Locate the cell with the specified text and output its (X, Y) center coordinate. 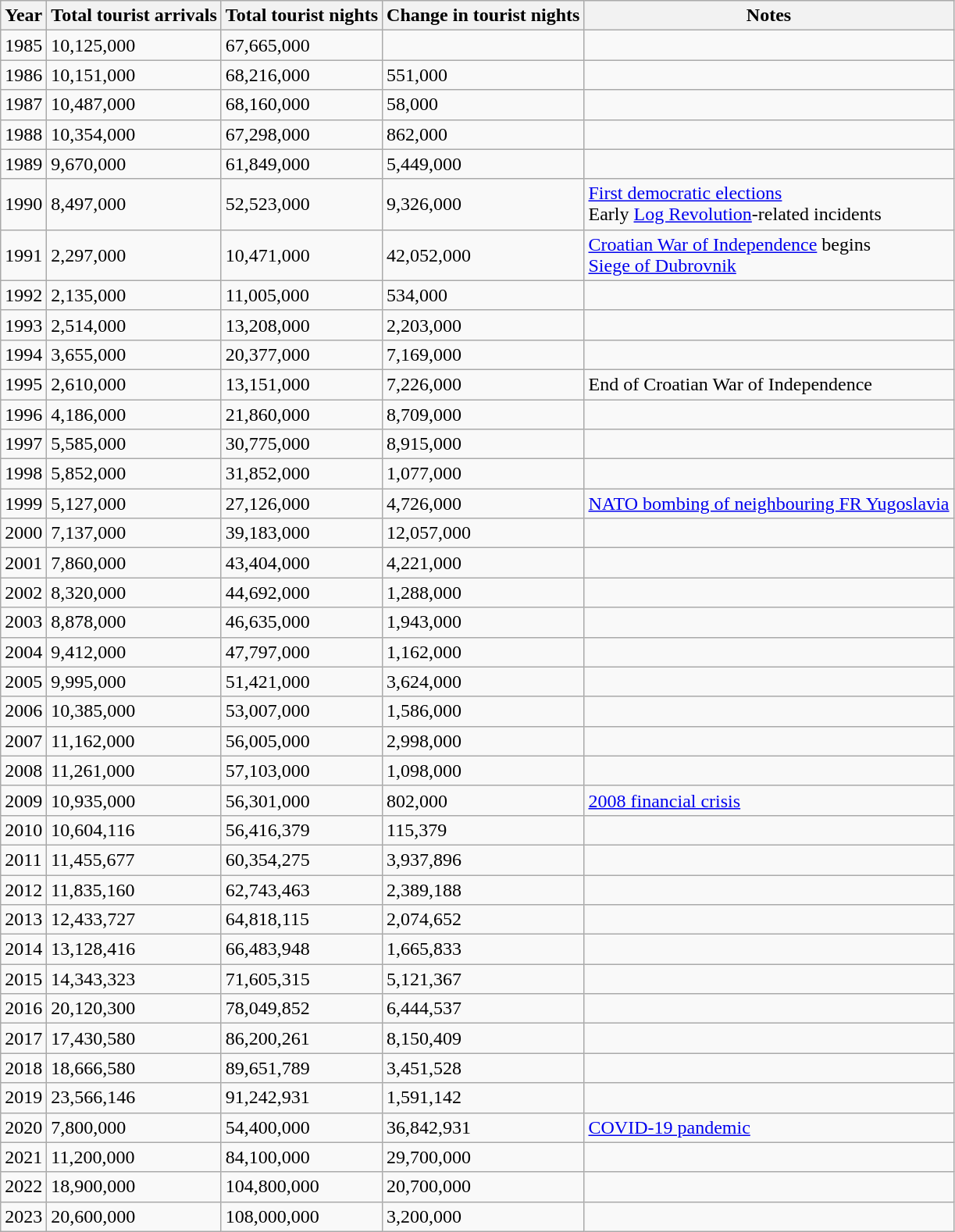
3,655,000 (134, 354)
8,878,000 (134, 622)
NATO bombing of neighbouring FR Yugoslavia (768, 504)
1987 (23, 105)
534,000 (483, 295)
2,514,000 (134, 325)
3,624,000 (483, 682)
Change in tourist nights (483, 16)
2007 (23, 741)
1999 (23, 504)
104,800,000 (301, 1187)
13,208,000 (301, 325)
30,775,000 (301, 444)
44,692,000 (301, 593)
2013 (23, 920)
39,183,000 (301, 533)
51,421,000 (301, 682)
10,151,000 (134, 75)
10,125,000 (134, 45)
9,326,000 (483, 205)
2002 (23, 593)
2011 (23, 860)
1,665,833 (483, 949)
43,404,000 (301, 563)
1988 (23, 134)
2,297,000 (134, 255)
115,379 (483, 830)
1989 (23, 164)
Total tourist nights (301, 16)
1985 (23, 45)
11,162,000 (134, 741)
3,937,896 (483, 860)
57,103,000 (301, 771)
2,203,000 (483, 325)
1992 (23, 295)
11,455,677 (134, 860)
29,700,000 (483, 1157)
10,935,000 (134, 800)
1991 (23, 255)
2017 (23, 1038)
20,700,000 (483, 1187)
56,301,000 (301, 800)
58,000 (483, 105)
2015 (23, 979)
802,000 (483, 800)
68,216,000 (301, 75)
18,666,580 (134, 1068)
11,200,000 (134, 1157)
2008 financial crisis (768, 800)
68,160,000 (301, 105)
4,186,000 (134, 415)
7,860,000 (134, 563)
1994 (23, 354)
8,150,409 (483, 1038)
Notes (768, 16)
54,400,000 (301, 1127)
2,135,000 (134, 295)
27,126,000 (301, 504)
6,444,537 (483, 1009)
10,385,000 (134, 711)
862,000 (483, 134)
56,005,000 (301, 741)
2,389,188 (483, 889)
1,586,000 (483, 711)
4,726,000 (483, 504)
2009 (23, 800)
91,242,931 (301, 1098)
7,169,000 (483, 354)
61,849,000 (301, 164)
1,591,142 (483, 1098)
5,585,000 (134, 444)
47,797,000 (301, 652)
64,818,115 (301, 920)
10,471,000 (301, 255)
551,000 (483, 75)
1996 (23, 415)
7,137,000 (134, 533)
First democratic electionsEarly Log Revolution-related incidents (768, 205)
2,610,000 (134, 384)
2014 (23, 949)
9,670,000 (134, 164)
2004 (23, 652)
12,433,727 (134, 920)
9,995,000 (134, 682)
53,007,000 (301, 711)
4,221,000 (483, 563)
2,998,000 (483, 741)
1997 (23, 444)
Croatian War of Independence beginsSiege of Dubrovnik (768, 255)
2006 (23, 711)
8,497,000 (134, 205)
17,430,580 (134, 1038)
2010 (23, 830)
1986 (23, 75)
8,915,000 (483, 444)
2023 (23, 1216)
5,852,000 (134, 474)
20,377,000 (301, 354)
18,900,000 (134, 1187)
3,451,528 (483, 1068)
5,127,000 (134, 504)
86,200,261 (301, 1038)
1,943,000 (483, 622)
13,151,000 (301, 384)
42,052,000 (483, 255)
89,651,789 (301, 1068)
23,566,146 (134, 1098)
8,320,000 (134, 593)
2008 (23, 771)
2001 (23, 563)
1,288,000 (483, 593)
2021 (23, 1157)
84,100,000 (301, 1157)
Year (23, 16)
COVID-19 pandemic (768, 1127)
End of Croatian War of Independence (768, 384)
46,635,000 (301, 622)
3,200,000 (483, 1216)
2000 (23, 533)
12,057,000 (483, 533)
78,049,852 (301, 1009)
Total tourist arrivals (134, 16)
2020 (23, 1127)
1995 (23, 384)
62,743,463 (301, 889)
2,074,652 (483, 920)
21,860,000 (301, 415)
52,523,000 (301, 205)
10,354,000 (134, 134)
9,412,000 (134, 652)
2019 (23, 1098)
7,226,000 (483, 384)
10,604,116 (134, 830)
5,121,367 (483, 979)
1,098,000 (483, 771)
108,000,000 (301, 1216)
2005 (23, 682)
5,449,000 (483, 164)
20,120,300 (134, 1009)
10,487,000 (134, 105)
66,483,948 (301, 949)
60,354,275 (301, 860)
67,665,000 (301, 45)
1,077,000 (483, 474)
7,800,000 (134, 1127)
2022 (23, 1187)
11,261,000 (134, 771)
31,852,000 (301, 474)
13,128,416 (134, 949)
11,005,000 (301, 295)
36,842,931 (483, 1127)
1990 (23, 205)
56,416,379 (301, 830)
20,600,000 (134, 1216)
2012 (23, 889)
11,835,160 (134, 889)
8,709,000 (483, 415)
1993 (23, 325)
67,298,000 (301, 134)
14,343,323 (134, 979)
2018 (23, 1068)
2016 (23, 1009)
1998 (23, 474)
71,605,315 (301, 979)
1,162,000 (483, 652)
2003 (23, 622)
